Provide the (x, y) coordinate of the cell's center where the given text is located.  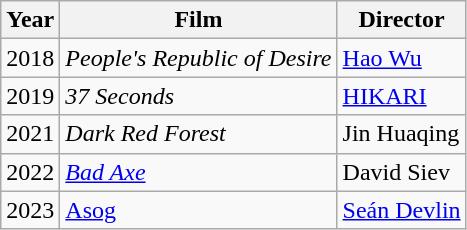
Film (198, 20)
2022 (30, 172)
2023 (30, 210)
Bad Axe (198, 172)
Dark Red Forest (198, 134)
David Siev (402, 172)
Seán Devlin (402, 210)
2019 (30, 96)
Director (402, 20)
37 Seconds (198, 96)
People's Republic of Desire (198, 58)
2021 (30, 134)
Hao Wu (402, 58)
HIKARI (402, 96)
2018 (30, 58)
Jin Huaqing (402, 134)
Asog (198, 210)
Year (30, 20)
